From the cell containing the given text, extract its center point as (x, y) coordinate. 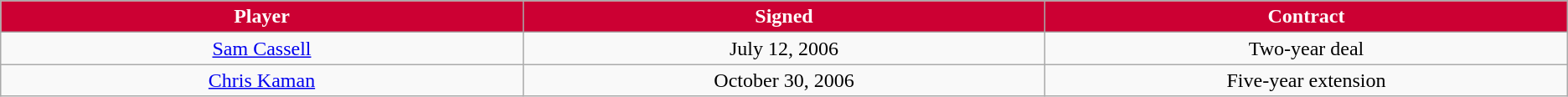
Signed (784, 17)
Player (261, 17)
Five-year extension (1307, 80)
October 30, 2006 (784, 80)
Chris Kaman (261, 80)
Contract (1307, 17)
Two-year deal (1307, 48)
July 12, 2006 (784, 48)
Sam Cassell (261, 48)
